Locate the cell with the specified text and output its (x, y) center coordinate. 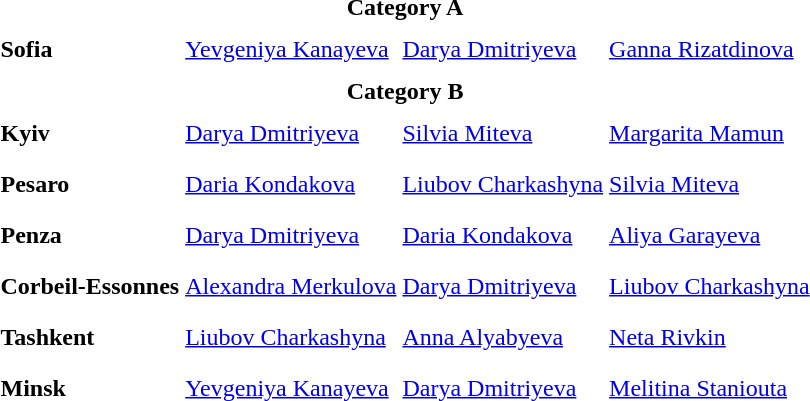
Anna Alyabyeva (503, 337)
Yevgeniya Kanayeva (291, 49)
Silvia Miteva (503, 133)
Alexandra Merkulova (291, 286)
